Identify which cell holds the provided text, then report its [X, Y] central coordinate. 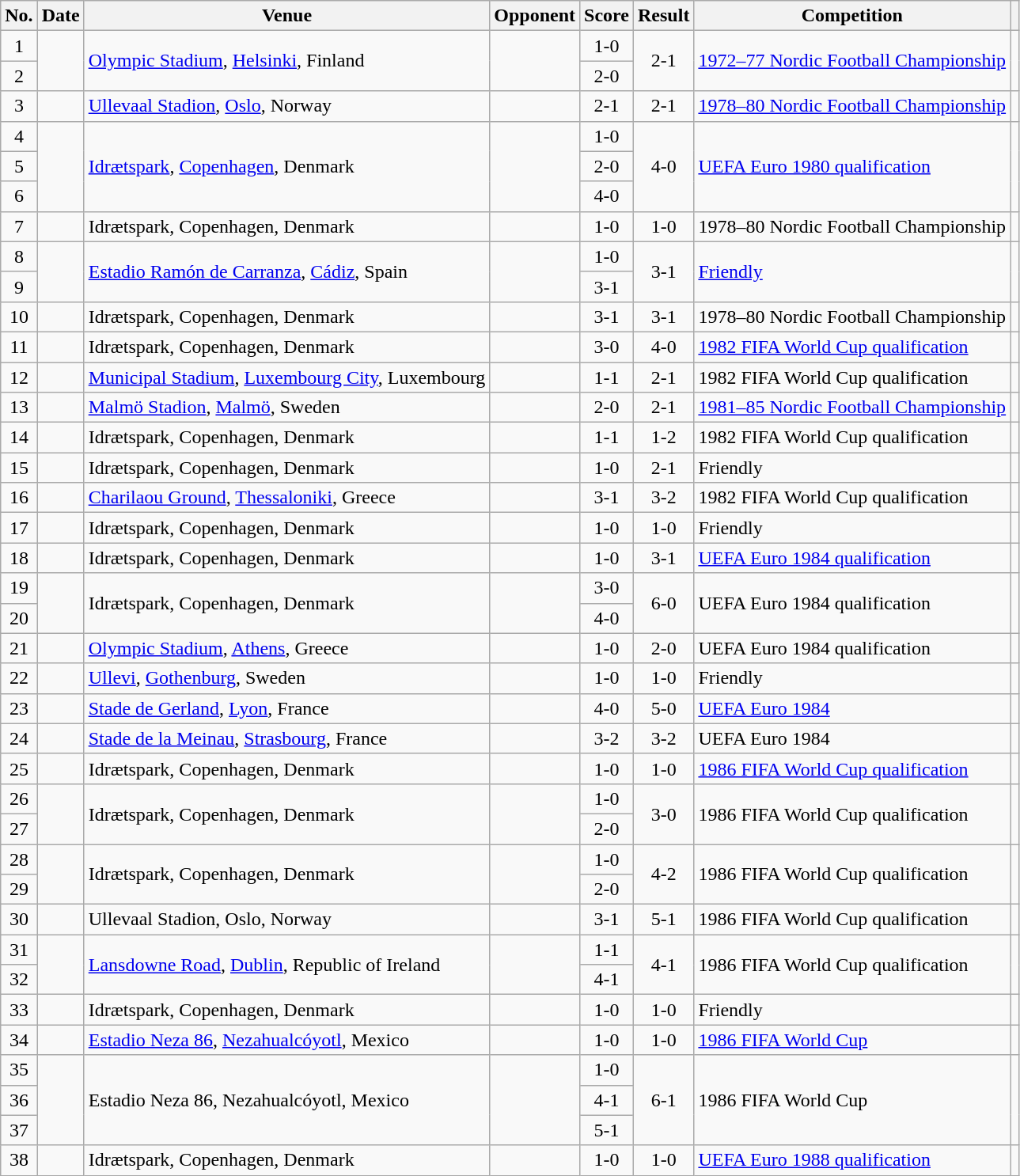
30 [19, 920]
14 [19, 438]
Venue [286, 16]
37 [19, 1130]
Estadio Ramón de Carranza, Cádiz, Spain [286, 271]
38 [19, 1160]
11 [19, 347]
8 [19, 256]
17 [19, 528]
4-2 [664, 874]
Result [664, 16]
4 [19, 136]
Olympic Stadium, Helsinki, Finland [286, 61]
15 [19, 468]
5-0 [664, 708]
13 [19, 408]
5 [19, 166]
Score [607, 16]
1 [19, 46]
16 [19, 498]
25 [19, 768]
Charilaou Ground, Thessaloniki, Greece [286, 498]
6-1 [664, 1100]
12 [19, 377]
21 [19, 648]
35 [19, 1070]
22 [19, 678]
6-0 [664, 603]
2 [19, 76]
9 [19, 286]
34 [19, 1040]
36 [19, 1100]
32 [19, 980]
Municipal Stadium, Luxembourg City, Luxembourg [286, 377]
Malmö Stadion, Malmö, Sweden [286, 408]
20 [19, 618]
29 [19, 890]
31 [19, 950]
Date [60, 16]
19 [19, 588]
3 [19, 106]
1-2 [664, 438]
Stade de Gerland, Lyon, France [286, 708]
28 [19, 859]
Stade de la Meinau, Strasbourg, France [286, 738]
6 [19, 196]
UEFA Euro 1980 qualification [852, 166]
18 [19, 558]
10 [19, 317]
Olympic Stadium, Athens, Greece [286, 648]
24 [19, 738]
33 [19, 1010]
Lansdowne Road, Dublin, Republic of Ireland [286, 965]
23 [19, 708]
No. [19, 16]
Ullevi, Gothenburg, Sweden [286, 678]
Opponent [535, 16]
UEFA Euro 1988 qualification [852, 1160]
Competition [852, 16]
1972–77 Nordic Football Championship [852, 61]
7 [19, 226]
1981–85 Nordic Football Championship [852, 408]
27 [19, 829]
26 [19, 799]
